Output the (x, y) coordinate of the center of the cell containing the given text.  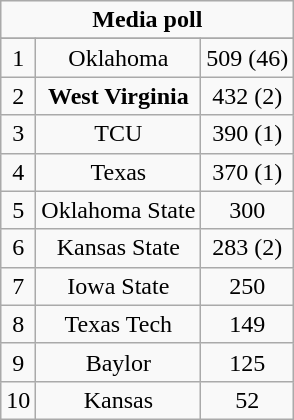
Oklahoma (118, 58)
250 (248, 286)
5 (18, 210)
509 (46) (248, 58)
8 (18, 324)
300 (248, 210)
9 (18, 362)
283 (2) (248, 248)
Iowa State (118, 286)
125 (248, 362)
1 (18, 58)
7 (18, 286)
10 (18, 400)
Texas (118, 172)
Texas Tech (118, 324)
390 (1) (248, 134)
Oklahoma State (118, 210)
432 (2) (248, 96)
TCU (118, 134)
149 (248, 324)
Media poll (148, 20)
370 (1) (248, 172)
6 (18, 248)
Baylor (118, 362)
Kansas State (118, 248)
3 (18, 134)
2 (18, 96)
West Virginia (118, 96)
4 (18, 172)
52 (248, 400)
Kansas (118, 400)
